Find where the given text appears and provide that cell's center as (X, Y) coordinate. 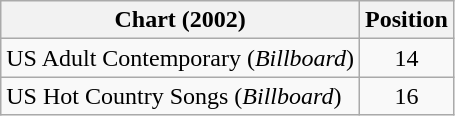
US Adult Contemporary (Billboard) (180, 58)
14 (407, 58)
16 (407, 96)
US Hot Country Songs (Billboard) (180, 96)
Position (407, 20)
Chart (2002) (180, 20)
